Capture the cell that displays the provided text and extract its (X, Y) central coordinate. 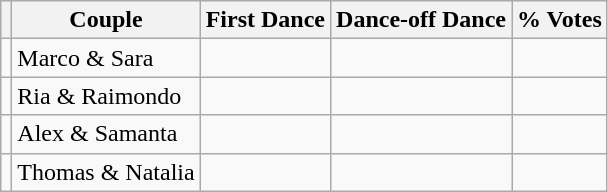
First Dance (265, 20)
Alex & Samanta (106, 134)
Dance-off Dance (422, 20)
Couple (106, 20)
Thomas & Natalia (106, 172)
Ria & Raimondo (106, 96)
Marco & Sara (106, 58)
% Votes (560, 20)
